From the cell containing the given text, extract its center point as (X, Y) coordinate. 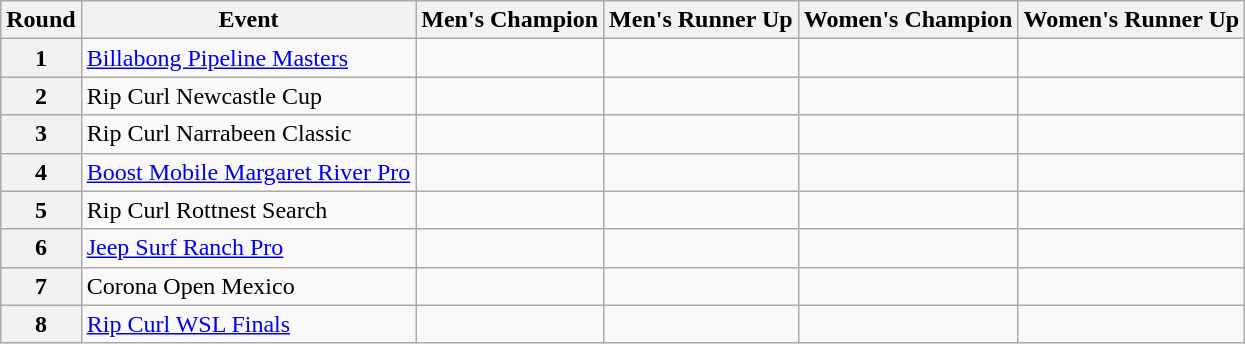
Corona Open Mexico (248, 286)
Rip Curl WSL Finals (248, 324)
Rip Curl Rottnest Search (248, 210)
Rip Curl Narrabeen Classic (248, 134)
Jeep Surf Ranch Pro (248, 248)
Round (41, 20)
Event (248, 20)
Billabong Pipeline Masters (248, 58)
7 (41, 286)
Rip Curl Newcastle Cup (248, 96)
Boost Mobile Margaret River Pro (248, 172)
1 (41, 58)
6 (41, 248)
4 (41, 172)
Women's Champion (908, 20)
Men's Runner Up (702, 20)
Men's Champion (510, 20)
3 (41, 134)
2 (41, 96)
Women's Runner Up (1132, 20)
5 (41, 210)
8 (41, 324)
